From the cell containing the given text, extract its center point as [X, Y] coordinate. 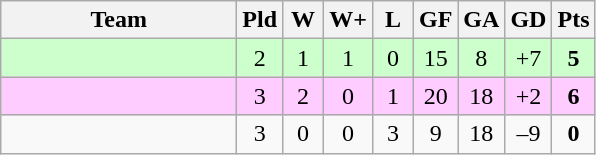
15 [435, 58]
9 [435, 134]
–9 [528, 134]
+7 [528, 58]
Pld [260, 20]
W [304, 20]
L [392, 20]
W+ [348, 20]
Pts [574, 20]
5 [574, 58]
+2 [528, 96]
8 [482, 58]
GD [528, 20]
GF [435, 20]
GA [482, 20]
6 [574, 96]
Team [119, 20]
20 [435, 96]
